Find where the given text appears and provide that cell's center as [x, y] coordinate. 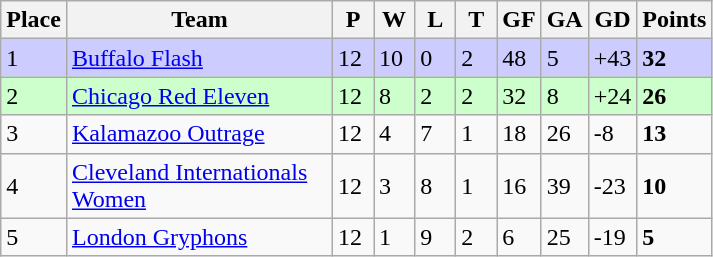
-23 [612, 186]
-19 [612, 237]
16 [519, 186]
Chicago Red Eleven [199, 96]
48 [519, 58]
6 [519, 237]
+43 [612, 58]
7 [436, 134]
Cleveland Internationals Women [199, 186]
Buffalo Flash [199, 58]
18 [519, 134]
GA [564, 20]
London Gryphons [199, 237]
Points [674, 20]
GD [612, 20]
9 [436, 237]
P [354, 20]
T [476, 20]
Kalamazoo Outrage [199, 134]
39 [564, 186]
+24 [612, 96]
L [436, 20]
0 [436, 58]
GF [519, 20]
Team [199, 20]
W [394, 20]
Place [34, 20]
-8 [612, 134]
25 [564, 237]
13 [674, 134]
